Locate the cell with the specified text and output its [X, Y] center coordinate. 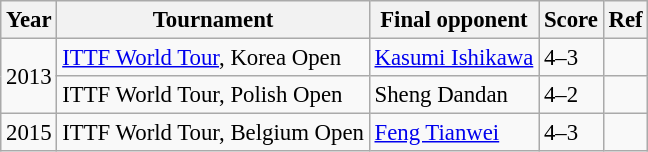
ITTF World Tour, Polish Open [213, 95]
Kasumi Ishikawa [454, 58]
Tournament [213, 20]
4–2 [572, 95]
Sheng Dandan [454, 95]
Score [572, 20]
2015 [29, 133]
ITTF World Tour, Belgium Open [213, 133]
Feng Tianwei [454, 133]
Final opponent [454, 20]
ITTF World Tour, Korea Open [213, 58]
Year [29, 20]
2013 [29, 76]
Ref [626, 20]
